Detect which cell encompasses the target text, then output its (X, Y) center coordinate. 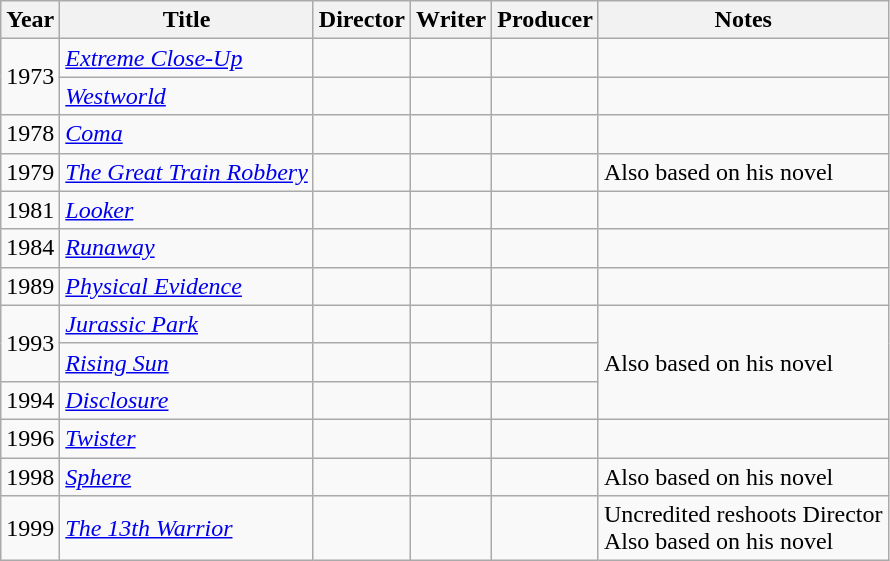
Producer (546, 20)
Looker (187, 210)
1996 (30, 438)
Title (187, 20)
Physical Evidence (187, 286)
The 13th Warrior (187, 528)
1999 (30, 528)
1984 (30, 248)
Sphere (187, 477)
Uncredited reshoots DirectorAlso based on his novel (743, 528)
1998 (30, 477)
Twister (187, 438)
1981 (30, 210)
Director (362, 20)
Extreme Close-Up (187, 58)
Notes (743, 20)
Rising Sun (187, 362)
Writer (452, 20)
1989 (30, 286)
Year (30, 20)
1978 (30, 134)
Runaway (187, 248)
Coma (187, 134)
Westworld (187, 96)
The Great Train Robbery (187, 172)
Disclosure (187, 400)
Jurassic Park (187, 324)
1993 (30, 343)
1994 (30, 400)
1979 (30, 172)
1973 (30, 77)
